Return the (x, y) coordinate for the center point of the cell that contains the specified text.  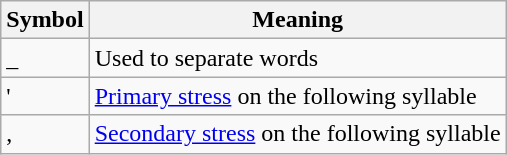
Secondary stress on the following syllable (298, 134)
' (45, 96)
Primary stress on the following syllable (298, 96)
Meaning (298, 20)
Used to separate words (298, 58)
, (45, 134)
_ (45, 58)
Symbol (45, 20)
